Scan for the cell matching the given text and deliver its (X, Y) coordinate at center. 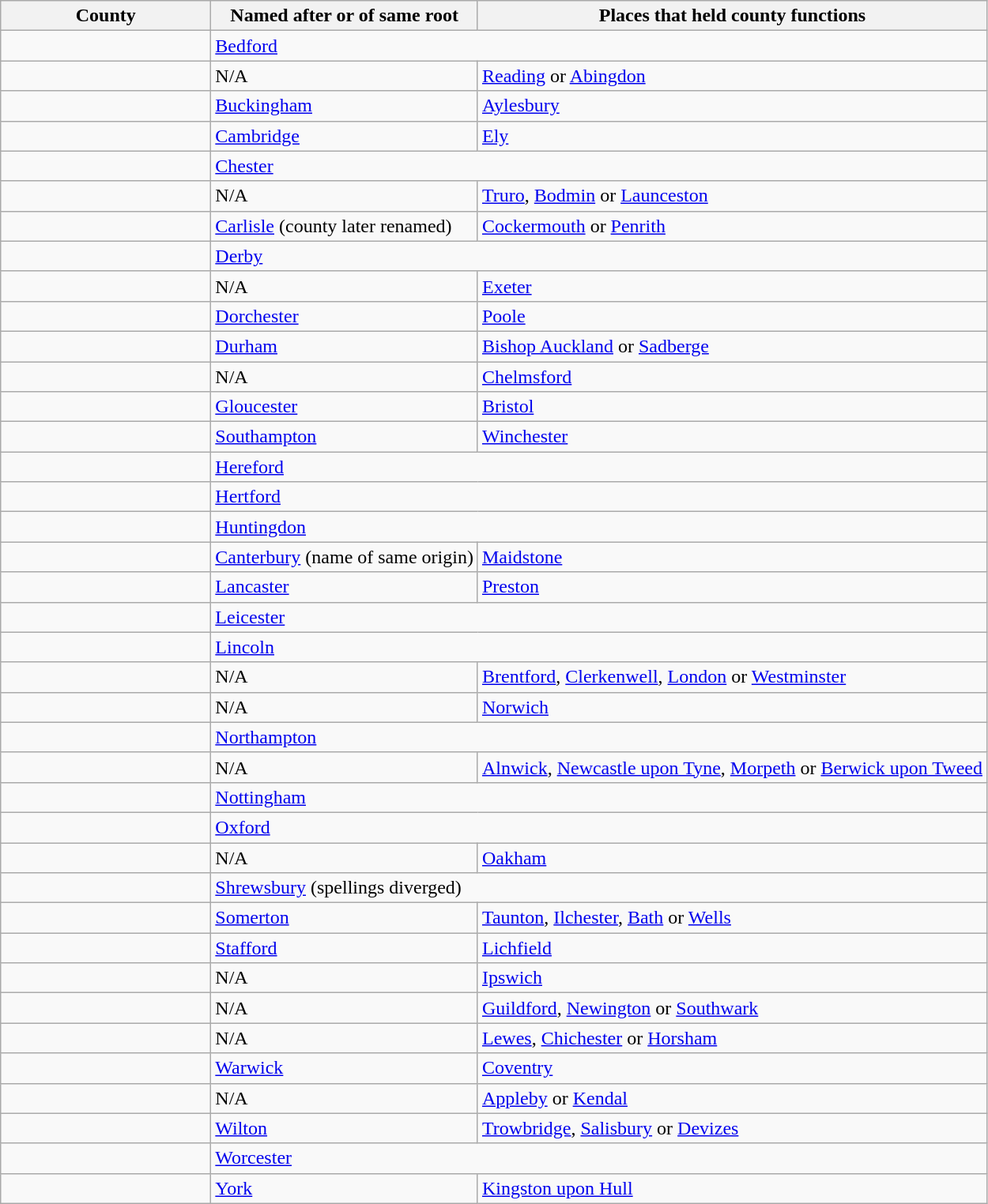
Lewes, Chichester or Horsham (732, 1038)
Derby (599, 256)
Buckingham (345, 106)
Huntingdon (599, 527)
Norwich (732, 707)
Chester (599, 166)
Bristol (732, 407)
Maidstone (732, 557)
Southampton (345, 437)
Brentford, Clerkenwell, London or Westminster (732, 677)
York (345, 1188)
Aylesbury (732, 106)
Northampton (599, 737)
Ipswich (732, 978)
Durham (345, 346)
Canterbury (name of same origin) (345, 557)
Exeter (732, 286)
Leicester (599, 617)
Preston (732, 587)
Worcester (599, 1158)
Reading or Abingdon (732, 76)
Lancaster (345, 587)
Carlisle (county later renamed) (345, 226)
Taunton, Ilchester, Bath or Wells (732, 918)
Bedford (599, 46)
Lincoln (599, 647)
Stafford (345, 948)
Poole (732, 316)
Coventry (732, 1068)
Cambridge (345, 136)
Hertford (599, 497)
Ely (732, 136)
Appleby or Kendal (732, 1098)
Places that held county functions (732, 16)
Dorchester (345, 316)
Kingston upon Hull (732, 1188)
Chelmsford (732, 377)
Truro, Bodmin or Launceston (732, 196)
Warwick (345, 1068)
Named after or of same root (345, 16)
Lichfield (732, 948)
Nottingham (599, 797)
Guildford, Newington or Southwark (732, 1008)
Hereford (599, 467)
Oxford (599, 827)
Winchester (732, 437)
Gloucester (345, 407)
Shrewsbury (spellings diverged) (599, 888)
Wilton (345, 1128)
Trowbridge, Salisbury or Devizes (732, 1128)
County (106, 16)
Bishop Auckland or Sadberge (732, 346)
Oakham (732, 857)
Somerton (345, 918)
Alnwick, Newcastle upon Tyne, Morpeth or Berwick upon Tweed (732, 767)
Cockermouth or Penrith (732, 226)
